Return the [X, Y] coordinate for the center point of the cell that contains the specified text.  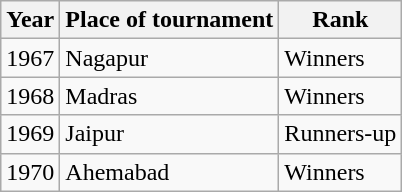
Rank [340, 20]
Runners-up [340, 134]
Place of tournament [170, 20]
1970 [30, 172]
1967 [30, 58]
Jaipur [170, 134]
Ahemabad [170, 172]
Madras [170, 96]
Nagapur [170, 58]
1968 [30, 96]
1969 [30, 134]
Year [30, 20]
